Capture the cell that displays the provided text and extract its [X, Y] central coordinate. 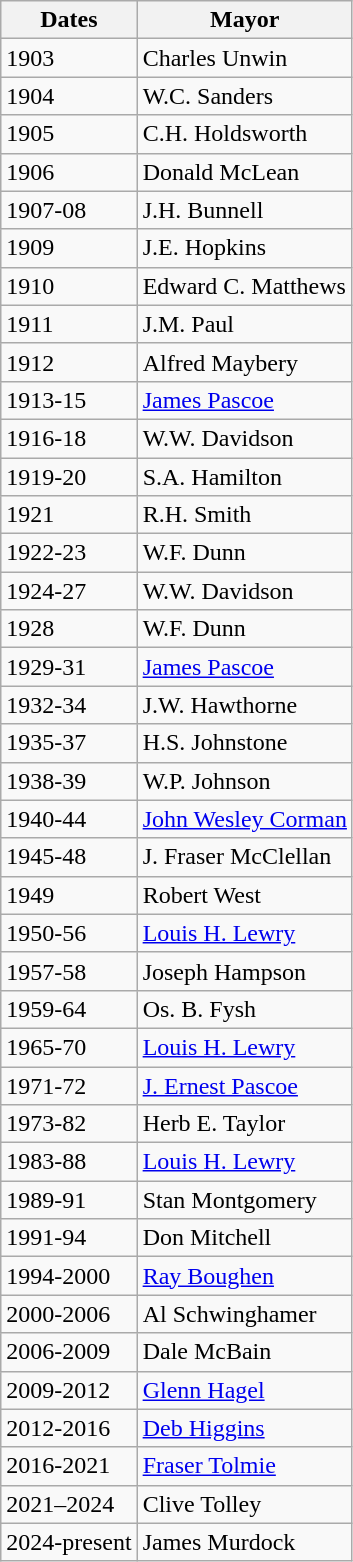
R.H. Smith [244, 515]
1938-39 [69, 781]
1935-37 [69, 743]
J.E. Hopkins [244, 248]
1909 [69, 248]
Edward C. Matthews [244, 286]
2021–2024 [69, 1504]
Dale McBain [244, 1352]
Herb E. Taylor [244, 1124]
J.W. Hawthorne [244, 705]
Donald McLean [244, 172]
Clive Tolley [244, 1504]
1911 [69, 324]
J. Fraser McClellan [244, 857]
John Wesley Corman [244, 819]
1913-15 [69, 400]
Deb Higgins [244, 1428]
C.H. Holdsworth [244, 134]
J.M. Paul [244, 324]
1945-48 [69, 857]
1973-82 [69, 1124]
1983-88 [69, 1162]
J.H. Bunnell [244, 210]
Alfred Maybery [244, 362]
J. Ernest Pascoe [244, 1085]
1906 [69, 172]
1924-27 [69, 591]
1949 [69, 895]
Dates [69, 20]
Joseph Hampson [244, 971]
Robert West [244, 895]
1929-31 [69, 667]
Al Schwinghamer [244, 1314]
2009-2012 [69, 1390]
Charles Unwin [244, 58]
1989-91 [69, 1200]
2016-2021 [69, 1466]
Glenn Hagel [244, 1390]
1905 [69, 134]
James Murdock [244, 1542]
1921 [69, 515]
W.P. Johnson [244, 781]
1928 [69, 629]
Ray Boughen [244, 1276]
Stan Montgomery [244, 1200]
1919-20 [69, 477]
W.C. Sanders [244, 96]
1957-58 [69, 971]
1907-08 [69, 210]
1922-23 [69, 553]
1959-64 [69, 1009]
1965-70 [69, 1047]
1916-18 [69, 438]
S.A. Hamilton [244, 477]
1950-56 [69, 933]
1903 [69, 58]
1910 [69, 286]
2012-2016 [69, 1428]
Don Mitchell [244, 1238]
1932-34 [69, 705]
1940-44 [69, 819]
2000-2006 [69, 1314]
1991-94 [69, 1238]
1971-72 [69, 1085]
2006-2009 [69, 1352]
2024-present [69, 1542]
1912 [69, 362]
1994-2000 [69, 1276]
H.S. Johnstone [244, 743]
1904 [69, 96]
Fraser Tolmie [244, 1466]
Os. B. Fysh [244, 1009]
Mayor [244, 20]
